Search for the cell housing the specified text and yield its [x, y] center coordinate. 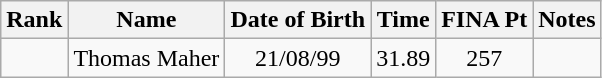
FINA Pt [484, 20]
Time [404, 20]
Thomas Maher [146, 58]
31.89 [404, 58]
257 [484, 58]
Notes [567, 20]
Date of Birth [298, 20]
Name [146, 20]
21/08/99 [298, 58]
Rank [34, 20]
